Find where the given text appears and provide that cell's center as (X, Y) coordinate. 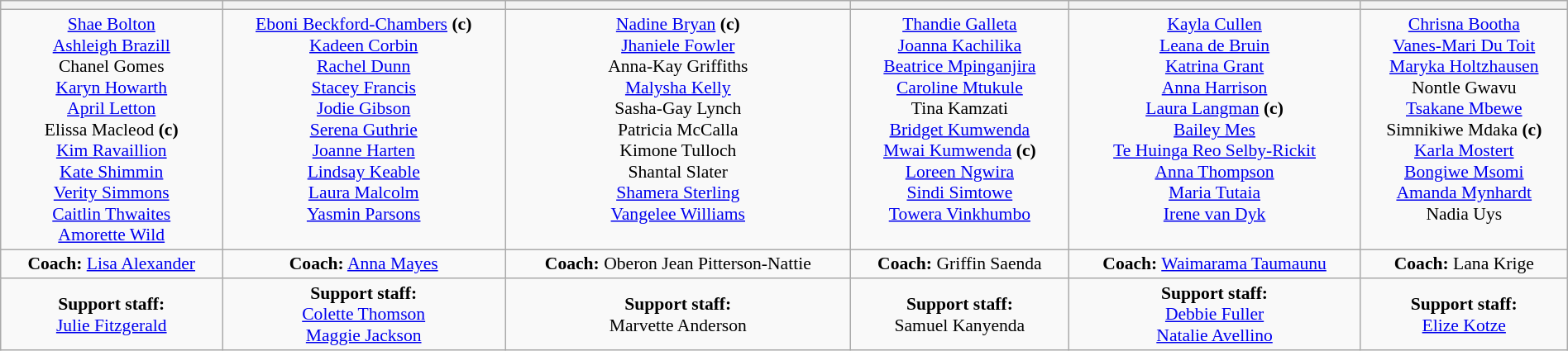
Coach: Lisa Alexander (112, 264)
Eboni Beckford-Chambers (c)Kadeen CorbinRachel DunnStacey FrancisJodie GibsonSerena GuthrieJoanne HartenLindsay KeableLaura MalcolmYasmin Parsons (364, 129)
Support staff:Marvette Anderson (678, 315)
Support staff:Debbie FullerNatalie Avellino (1214, 315)
Kayla CullenLeana de BruinKatrina GrantAnna HarrisonLaura Langman (c)Bailey MesTe Huinga Reo Selby-RickitAnna ThompsonMaria TutaiaIrene van Dyk (1214, 129)
Coach: Anna Mayes (364, 264)
Support staff:Samuel Kanyenda (959, 315)
Coach: Oberon Jean Pitterson-Nattie (678, 264)
Coach: Griffin Saenda (959, 264)
Support staff:Elize Kotze (1464, 315)
Support staff:Colette ThomsonMaggie Jackson (364, 315)
Coach: Lana Krige (1464, 264)
Support staff:Julie Fitzgerald (112, 315)
Chrisna BoothaVanes-Mari Du ToitMaryka Holtzhausen Nontle GwavuTsakane MbeweSimnikiwe Mdaka (c)Karla MostertBongiwe MsomiAmanda MynhardtNadia Uys (1464, 129)
Coach: Waimarama Taumaunu (1214, 264)
